Provide the (x, y) coordinate of the cell's center where the given text is located.  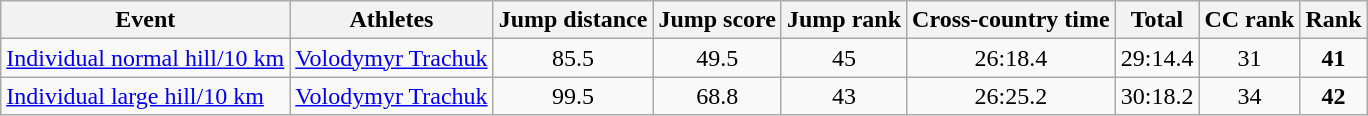
45 (844, 58)
31 (1250, 58)
43 (844, 96)
85.5 (573, 58)
29:14.4 (1157, 58)
99.5 (573, 96)
CC rank (1250, 20)
Individual normal hill/10 km (146, 58)
68.8 (718, 96)
26:18.4 (1012, 58)
Total (1157, 20)
Jump distance (573, 20)
34 (1250, 96)
49.5 (718, 58)
Event (146, 20)
Jump score (718, 20)
41 (1334, 58)
Rank (1334, 20)
Athletes (392, 20)
26:25.2 (1012, 96)
Cross-country time (1012, 20)
Individual large hill/10 km (146, 96)
Jump rank (844, 20)
30:18.2 (1157, 96)
42 (1334, 96)
